Extract the [x, y] coordinate from the center of the cell holding the provided text.  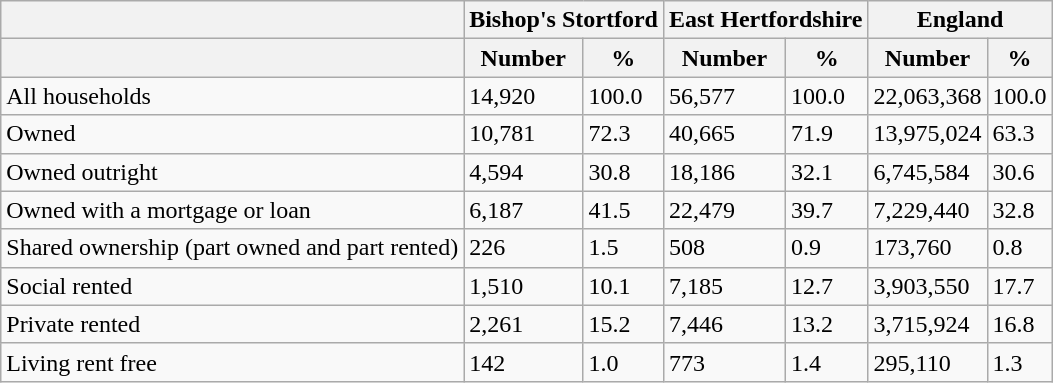
10.1 [624, 286]
15.2 [624, 324]
All households [232, 96]
40,665 [724, 134]
0.9 [827, 248]
Shared ownership (part owned and part rented) [232, 248]
295,110 [928, 362]
1.3 [1020, 362]
Owned with a mortgage or loan [232, 210]
3,715,924 [928, 324]
22,479 [724, 210]
Bishop's Stortford [564, 20]
7,229,440 [928, 210]
32.1 [827, 172]
18,186 [724, 172]
30.8 [624, 172]
1.4 [827, 362]
16.8 [1020, 324]
56,577 [724, 96]
72.3 [624, 134]
39.7 [827, 210]
13.2 [827, 324]
6,187 [524, 210]
17.7 [1020, 286]
3,903,550 [928, 286]
Private rented [232, 324]
1.5 [624, 248]
71.9 [827, 134]
6,745,584 [928, 172]
13,975,024 [928, 134]
41.5 [624, 210]
22,063,368 [928, 96]
7,446 [724, 324]
1,510 [524, 286]
0.8 [1020, 248]
508 [724, 248]
173,760 [928, 248]
30.6 [1020, 172]
226 [524, 248]
Living rent free [232, 362]
1.0 [624, 362]
7,185 [724, 286]
773 [724, 362]
Owned [232, 134]
12.7 [827, 286]
63.3 [1020, 134]
East Hertfordshire [766, 20]
10,781 [524, 134]
142 [524, 362]
4,594 [524, 172]
Social rented [232, 286]
England [960, 20]
2,261 [524, 324]
32.8 [1020, 210]
14,920 [524, 96]
Owned outright [232, 172]
